Scan for the cell matching the given text and deliver its (x, y) coordinate at center. 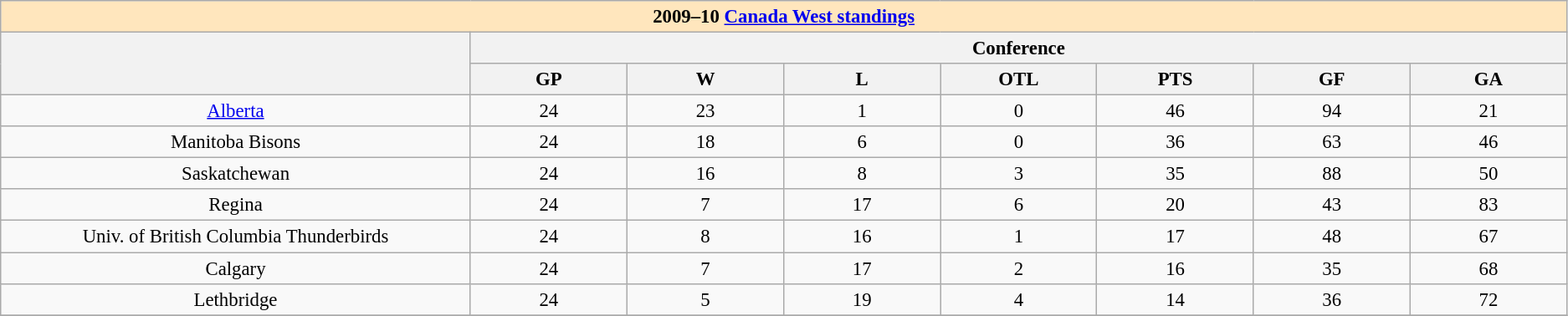
L (862, 79)
Calgary (236, 268)
23 (705, 111)
43 (1332, 205)
Manitoba Bisons (236, 142)
Saskatchewan (236, 174)
18 (705, 142)
20 (1175, 205)
50 (1488, 174)
2009–10 Canada West standings (784, 17)
GF (1332, 79)
63 (1332, 142)
OTL (1019, 79)
GP (549, 79)
Univ. of British Columbia Thunderbirds (236, 237)
4 (1019, 299)
72 (1488, 299)
PTS (1175, 79)
19 (862, 299)
3 (1019, 174)
5 (705, 299)
2 (1019, 268)
GA (1488, 79)
68 (1488, 268)
Conference (1018, 48)
67 (1488, 237)
Alberta (236, 111)
W (705, 79)
48 (1332, 237)
14 (1175, 299)
Regina (236, 205)
Lethbridge (236, 299)
88 (1332, 174)
21 (1488, 111)
94 (1332, 111)
83 (1488, 205)
